For the text-containing cell, return its midpoint in (X, Y) coordinate format. 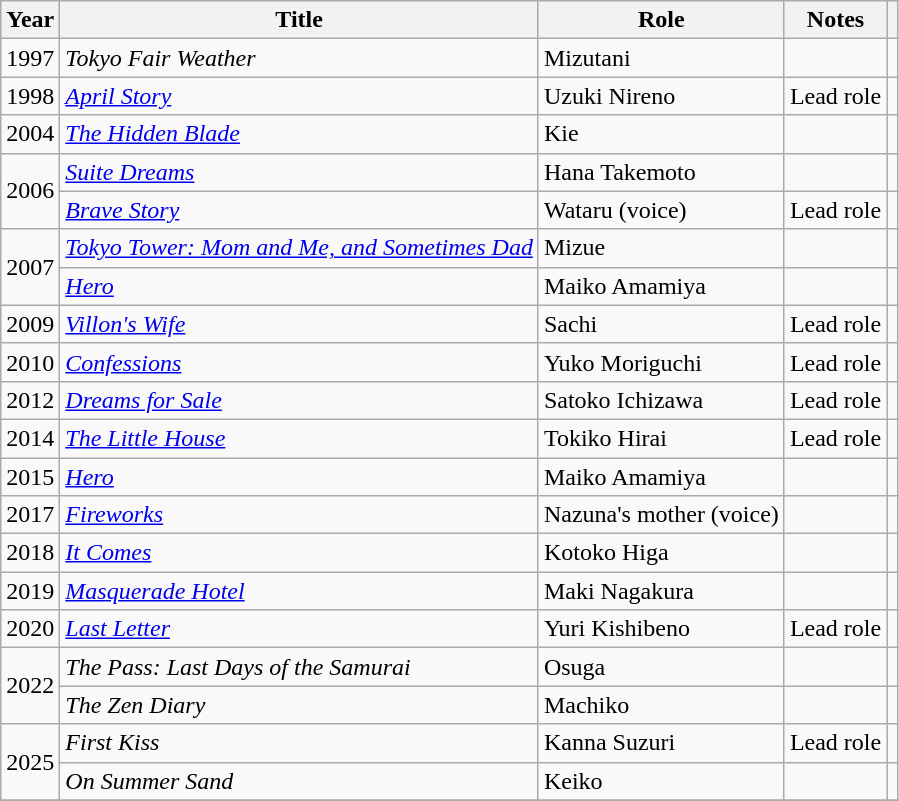
2015 (30, 477)
First Kiss (300, 743)
2007 (30, 267)
2019 (30, 591)
Title (300, 20)
Maki Nagakura (661, 591)
Yuko Moriguchi (661, 362)
Kotoko Higa (661, 553)
Role (661, 20)
1997 (30, 58)
April Story (300, 96)
2020 (30, 629)
Sachi (661, 324)
The Zen Diary (300, 705)
Hana Takemoto (661, 172)
Brave Story (300, 210)
Tokyo Fair Weather (300, 58)
Dreams for Sale (300, 400)
Last Letter (300, 629)
The Hidden Blade (300, 134)
Keiko (661, 781)
The Pass: Last Days of the Samurai (300, 667)
The Little House (300, 438)
Mizue (661, 248)
Kanna Suzuri (661, 743)
Masquerade Hotel (300, 591)
Uzuki Nireno (661, 96)
Satoko Ichizawa (661, 400)
Notes (835, 20)
Wataru (voice) (661, 210)
Year (30, 20)
Machiko (661, 705)
2014 (30, 438)
Mizutani (661, 58)
Confessions (300, 362)
2010 (30, 362)
2022 (30, 686)
Nazuna's mother (voice) (661, 515)
2009 (30, 324)
1998 (30, 96)
On Summer Sand (300, 781)
Osuga (661, 667)
Suite Dreams (300, 172)
Yuri Kishibeno (661, 629)
Fireworks (300, 515)
Kie (661, 134)
2025 (30, 762)
2012 (30, 400)
Tokiko Hirai (661, 438)
2004 (30, 134)
Tokyo Tower: Mom and Me, and Sometimes Dad (300, 248)
Villon's Wife (300, 324)
2006 (30, 191)
2017 (30, 515)
It Comes (300, 553)
2018 (30, 553)
